Output the [X, Y] coordinate of the center of the cell containing the given text.  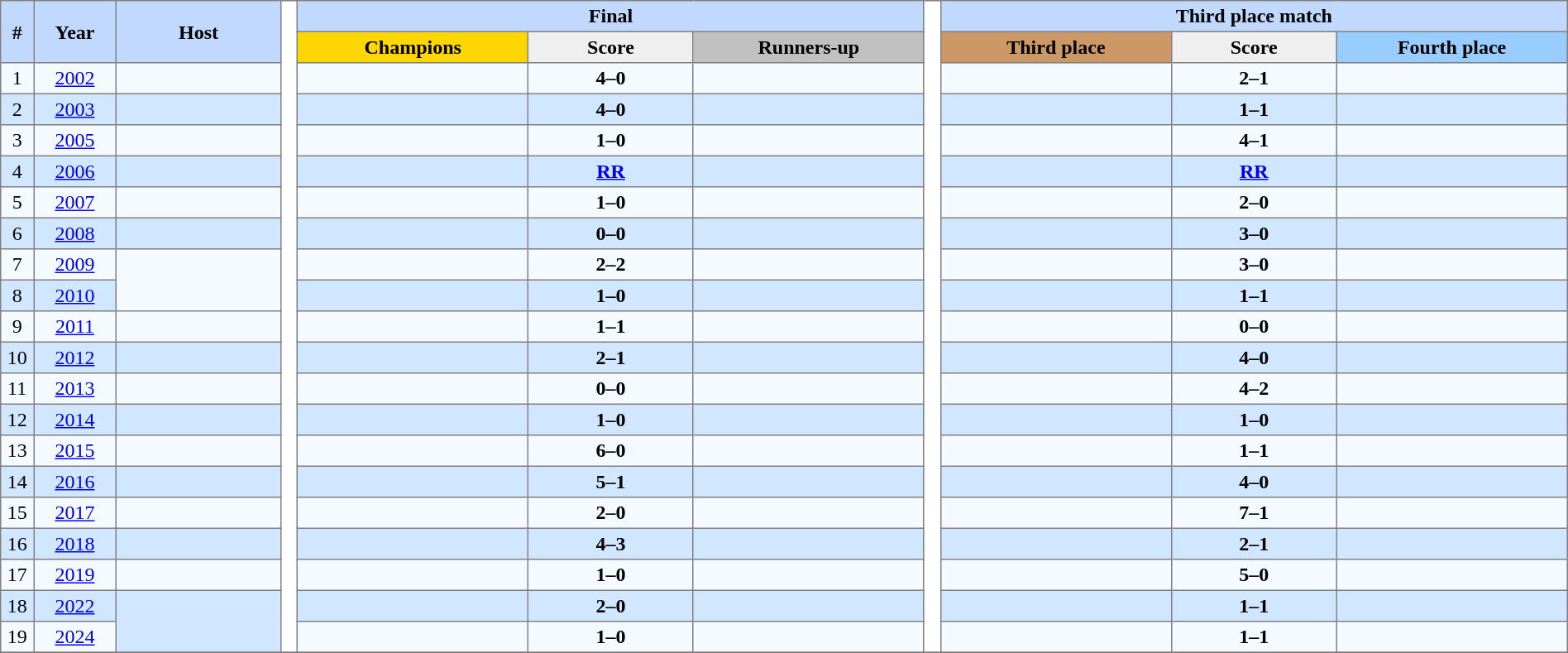
7 [17, 265]
9 [17, 327]
6 [17, 233]
2016 [75, 482]
Third place [1055, 47]
2017 [75, 513]
8 [17, 295]
Fourth place [1452, 47]
2014 [75, 420]
13 [17, 451]
4–1 [1254, 141]
2024 [75, 637]
15 [17, 513]
14 [17, 482]
4 [17, 171]
18 [17, 606]
1 [17, 79]
7–1 [1254, 513]
2006 [75, 171]
2002 [75, 79]
2007 [75, 203]
11 [17, 389]
# [17, 31]
4–2 [1254, 389]
Host [198, 31]
10 [17, 358]
2–2 [610, 265]
Champions [414, 47]
19 [17, 637]
2005 [75, 141]
2018 [75, 544]
2008 [75, 233]
5–0 [1254, 575]
17 [17, 575]
16 [17, 544]
4–3 [610, 544]
3 [17, 141]
Third place match [1254, 17]
2011 [75, 327]
2003 [75, 109]
Final [611, 17]
Runners-up [809, 47]
2013 [75, 389]
2012 [75, 358]
2 [17, 109]
2022 [75, 606]
12 [17, 420]
2015 [75, 451]
5–1 [610, 482]
2010 [75, 295]
Year [75, 31]
2019 [75, 575]
5 [17, 203]
2009 [75, 265]
6–0 [610, 451]
